From the cell containing the given text, extract its center point as [X, Y] coordinate. 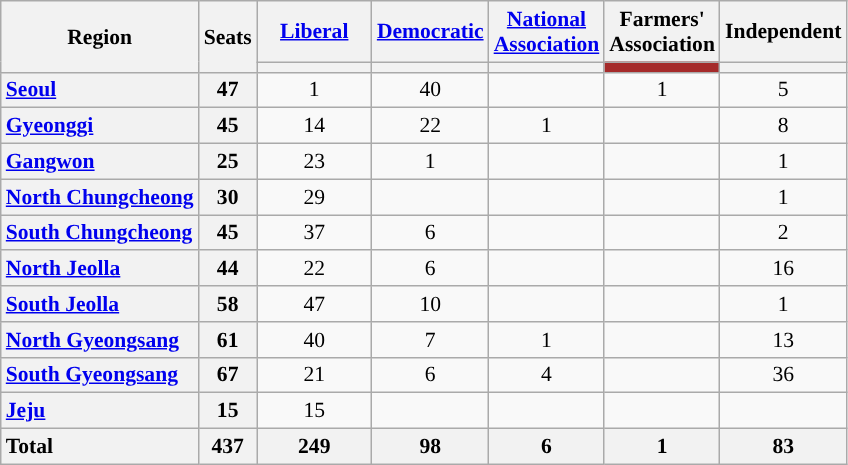
4 [547, 375]
13 [783, 340]
10 [430, 304]
8 [783, 126]
Independent [783, 32]
16 [783, 269]
Region [100, 36]
23 [314, 162]
5 [783, 90]
South Jeolla [100, 304]
North Gyeongsang [100, 340]
2 [783, 233]
National Association [547, 32]
North Chungcheong [100, 197]
67 [228, 375]
Democratic [430, 32]
Gangwon [100, 162]
Seoul [100, 90]
249 [314, 447]
7 [430, 340]
Jeju [100, 411]
14 [314, 126]
South Gyeongsang [100, 375]
58 [228, 304]
44 [228, 269]
21 [314, 375]
Farmers' Association [662, 32]
437 [228, 447]
Total [100, 447]
Seats [228, 36]
98 [430, 447]
61 [228, 340]
29 [314, 197]
North Jeolla [100, 269]
Gyeonggi [100, 126]
Liberal [314, 32]
25 [228, 162]
83 [783, 447]
36 [783, 375]
30 [228, 197]
South Chungcheong [100, 233]
37 [314, 233]
